Find where the given text appears and provide that cell's center as (X, Y) coordinate. 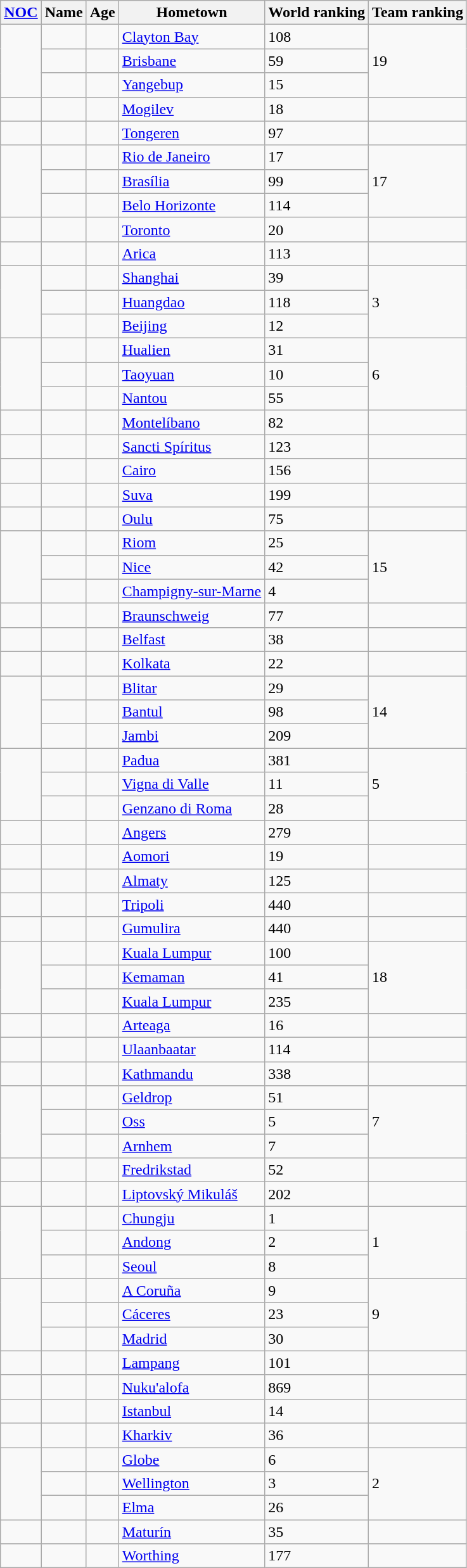
Angers (191, 832)
Taoyuan (191, 374)
Hualien (191, 350)
156 (317, 471)
35 (317, 1532)
Seoul (191, 1266)
Kharkiv (191, 1435)
Madrid (191, 1339)
Belfast (191, 639)
12 (317, 326)
Huangdao (191, 302)
Brasília (191, 181)
98 (317, 712)
51 (317, 1098)
235 (317, 1001)
Arica (191, 253)
Champigny-sur-Marne (191, 591)
Kemaman (191, 977)
Oss (191, 1122)
52 (317, 1170)
Fredrikstad (191, 1170)
Name (63, 13)
Montelíbano (191, 423)
Jambi (191, 736)
Elma (191, 1508)
209 (317, 736)
279 (317, 832)
Mogilev (191, 109)
Braunschweig (191, 615)
Worthing (191, 1556)
Cáceres (191, 1315)
381 (317, 760)
Andong (191, 1242)
123 (317, 447)
101 (317, 1363)
36 (317, 1435)
Hometown (191, 13)
Wellington (191, 1484)
A Coruña (191, 1291)
World ranking (317, 13)
Belo Horizonte (191, 205)
16 (317, 1025)
Sancti Spíritus (191, 447)
Toronto (191, 229)
Suva (191, 495)
177 (317, 1556)
82 (317, 423)
Arteaga (191, 1025)
30 (317, 1339)
Kolkata (191, 663)
10 (317, 374)
118 (317, 302)
Tripoli (191, 905)
Beijing (191, 326)
108 (317, 37)
Nuku'alofa (191, 1387)
125 (317, 881)
Lampang (191, 1363)
202 (317, 1194)
Riom (191, 543)
Padua (191, 760)
199 (317, 495)
338 (317, 1074)
75 (317, 519)
Arnhem (191, 1146)
25 (317, 543)
Bantul (191, 712)
22 (317, 663)
Vigna di Valle (191, 784)
Rio de Janeiro (191, 157)
Liptovský Mikuláš (191, 1194)
Globe (191, 1459)
Kathmandu (191, 1074)
39 (317, 277)
Team ranking (418, 13)
26 (317, 1508)
Cairo (191, 471)
113 (317, 253)
77 (317, 615)
Brisbane (191, 61)
28 (317, 808)
11 (317, 784)
4 (317, 591)
55 (317, 398)
Clayton Bay (191, 37)
Geldrop (191, 1098)
Shanghai (191, 277)
41 (317, 977)
Almaty (191, 881)
Ulaanbaatar (191, 1049)
Yangebup (191, 85)
42 (317, 567)
Nice (191, 567)
99 (317, 181)
Nantou (191, 398)
Tongeren (191, 133)
Age (103, 13)
Maturín (191, 1532)
8 (317, 1266)
20 (317, 229)
Istanbul (191, 1411)
31 (317, 350)
Chungju (191, 1218)
Aomori (191, 857)
23 (317, 1315)
59 (317, 61)
Genzano di Roma (191, 808)
NOC (21, 13)
29 (317, 687)
97 (317, 133)
Oulu (191, 519)
Gumulira (191, 929)
Blitar (191, 687)
38 (317, 639)
869 (317, 1387)
100 (317, 953)
